Pinpoint the cell where the given text exists, returning its [X, Y] midpoint coordinate. 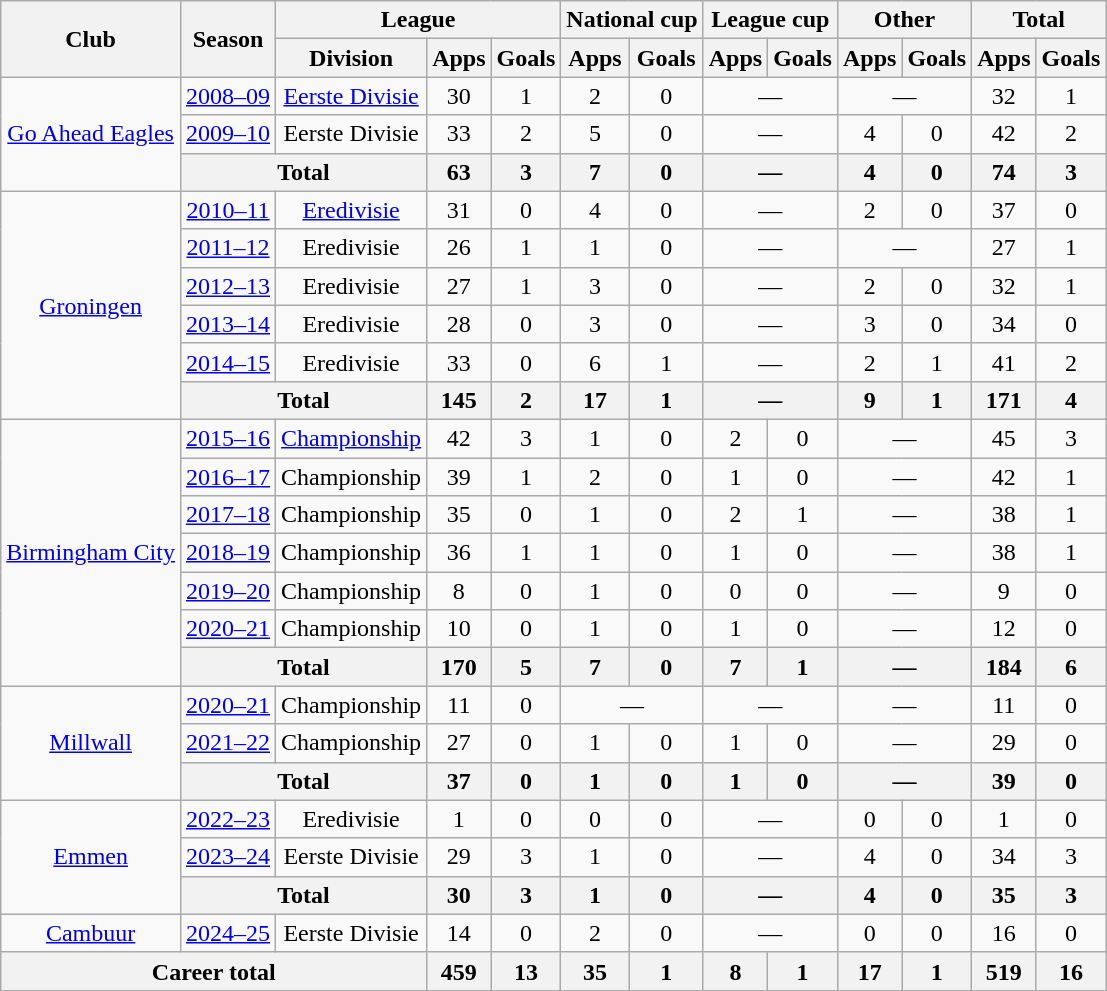
2022–23 [228, 819]
Career total [214, 971]
Division [352, 58]
2011–12 [228, 248]
Club [91, 39]
Season [228, 39]
2021–22 [228, 743]
31 [459, 210]
Emmen [91, 857]
2019–20 [228, 591]
2024–25 [228, 933]
2013–14 [228, 324]
League [418, 20]
2008–09 [228, 96]
2009–10 [228, 134]
26 [459, 248]
2012–13 [228, 286]
171 [1004, 400]
36 [459, 553]
10 [459, 629]
41 [1004, 362]
2015–16 [228, 438]
Millwall [91, 743]
45 [1004, 438]
519 [1004, 971]
74 [1004, 172]
2010–11 [228, 210]
Birmingham City [91, 552]
Cambuur [91, 933]
28 [459, 324]
12 [1004, 629]
170 [459, 667]
184 [1004, 667]
2018–19 [228, 553]
63 [459, 172]
459 [459, 971]
2014–15 [228, 362]
2016–17 [228, 477]
League cup [770, 20]
Other [904, 20]
National cup [632, 20]
145 [459, 400]
13 [526, 971]
14 [459, 933]
Go Ahead Eagles [91, 134]
2017–18 [228, 515]
2023–24 [228, 857]
Groningen [91, 305]
